Scan for the cell matching the given text and deliver its (x, y) coordinate at center. 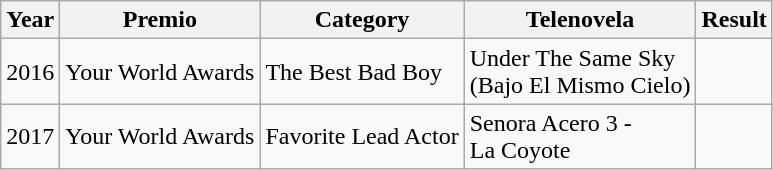
Favorite Lead Actor (362, 136)
Year (30, 20)
Telenovela (580, 20)
Result (734, 20)
Premio (160, 20)
Category (362, 20)
The Best Bad Boy (362, 72)
2017 (30, 136)
Senora Acero 3 -La Coyote (580, 136)
2016 (30, 72)
Under The Same Sky(Bajo El Mismo Cielo) (580, 72)
